Pinpoint the cell where the given text exists, returning its [x, y] midpoint coordinate. 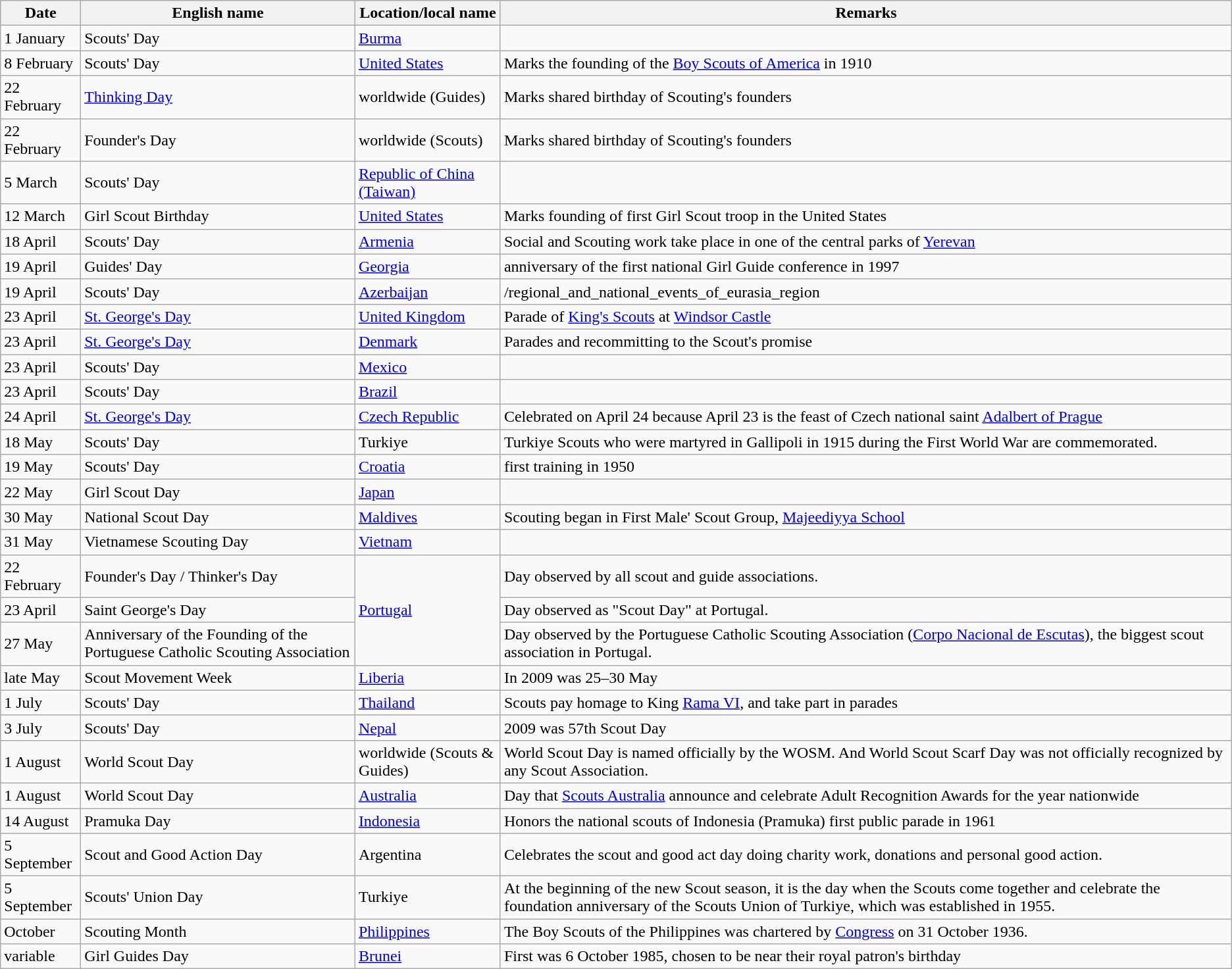
Day that Scouts Australia announce and celebrate Adult Recognition Awards for the year nationwide [866, 795]
12 March [41, 216]
22 May [41, 492]
Celebrates the scout and good act day doing charity work, donations and personal good action. [866, 855]
Burma [428, 38]
Remarks [866, 13]
Maldives [428, 517]
Girl Scout Day [218, 492]
1 July [41, 703]
anniversary of the first national Girl Guide conference in 1997 [866, 266]
Brazil [428, 392]
Parades and recommitting to the Scout's promise [866, 341]
Social and Scouting work take place in one of the central parks of Yerevan [866, 241]
18 May [41, 442]
27 May [41, 643]
National Scout Day [218, 517]
World Scout Day is named officially by the WOSM. And World Scout Scarf Day was not officially recognized by any Scout Association. [866, 762]
first training in 1950 [866, 467]
Pramuka Day [218, 820]
Philippines [428, 932]
Armenia [428, 241]
Date [41, 13]
Scouting Month [218, 932]
Croatia [428, 467]
Azerbaijan [428, 291]
Marks the founding of the Boy Scouts of America in 1910 [866, 63]
First was 6 October 1985, chosen to be near their royal patron's birthday [866, 957]
31 May [41, 542]
3 July [41, 728]
Liberia [428, 678]
Vietnam [428, 542]
Scouts pay homage to King Rama VI, and take part in parades [866, 703]
English name [218, 13]
Guides' Day [218, 266]
8 February [41, 63]
Scout and Good Action Day [218, 855]
worldwide (Scouts) [428, 139]
Celebrated on April 24 because April 23 is the feast of Czech national saint Adalbert of Prague [866, 417]
United Kingdom [428, 316]
late May [41, 678]
Japan [428, 492]
Nepal [428, 728]
Argentina [428, 855]
In 2009 was 25–30 May [866, 678]
Girl Guides Day [218, 957]
5 March [41, 183]
1 January [41, 38]
Founder's Day [218, 139]
Thailand [428, 703]
Vietnamese Scouting Day [218, 542]
2009 was 57th Scout Day [866, 728]
Founder's Day / Thinker's Day [218, 576]
30 May [41, 517]
Girl Scout Birthday [218, 216]
Scouts' Union Day [218, 897]
Scout Movement Week [218, 678]
worldwide (Scouts & Guides) [428, 762]
Georgia [428, 266]
Day observed as "Scout Day" at Portugal. [866, 610]
The Boy Scouts of the Philippines was chartered by Congress on 31 October 1936. [866, 932]
Thinking Day [218, 97]
Turkiye Scouts who were martyred in Gallipoli in 1915 during the First World War are commemorated. [866, 442]
worldwide (Guides) [428, 97]
24 April [41, 417]
Czech Republic [428, 417]
Australia [428, 795]
Honors the national scouts of Indonesia (Pramuka) first public parade in 1961 [866, 820]
Anniversary of the Founding of the Portuguese Catholic Scouting Association [218, 643]
Denmark [428, 341]
Republic of China (Taiwan) [428, 183]
Indonesia [428, 820]
Day observed by all scout and guide associations. [866, 576]
18 April [41, 241]
Marks founding of first Girl Scout troop in the United States [866, 216]
Day observed by the Portuguese Catholic Scouting Association (Corpo Nacional de Escutas), the biggest scout association in Portugal. [866, 643]
Brunei [428, 957]
Parade of King's Scouts at Windsor Castle [866, 316]
14 August [41, 820]
Location/local name [428, 13]
19 May [41, 467]
October [41, 932]
variable [41, 957]
/regional_and_national_events_of_eurasia_region [866, 291]
Saint George's Day [218, 610]
Scouting began in First Male' Scout Group, Majeediyya School [866, 517]
Mexico [428, 366]
Portugal [428, 610]
